Provide the (x, y) coordinate of the cell's center where the given text is located.  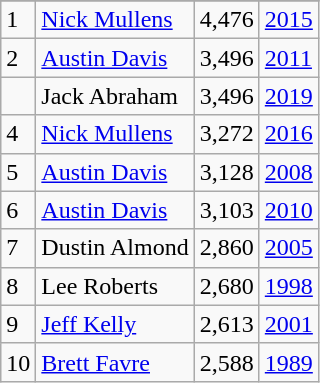
3,103 (226, 210)
2001 (288, 324)
8 (18, 286)
2010 (288, 210)
5 (18, 172)
10 (18, 362)
4 (18, 134)
Lee Roberts (115, 286)
7 (18, 248)
2005 (288, 248)
2,613 (226, 324)
2019 (288, 96)
Brett Favre (115, 362)
3,128 (226, 172)
4,476 (226, 20)
2008 (288, 172)
6 (18, 210)
Jack Abraham (115, 96)
1 (18, 20)
3,272 (226, 134)
Dustin Almond (115, 248)
2,588 (226, 362)
2011 (288, 58)
2 (18, 58)
2,680 (226, 286)
2,860 (226, 248)
2016 (288, 134)
1989 (288, 362)
2015 (288, 20)
9 (18, 324)
Jeff Kelly (115, 324)
1998 (288, 286)
